Extract the [x, y] coordinate from the center of the cell holding the provided text.  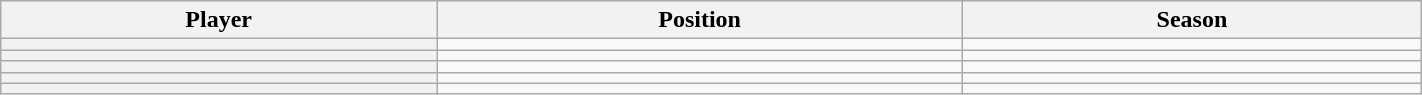
Player [219, 20]
Season [1192, 20]
Position [700, 20]
